From the cell containing the given text, extract its center point as (x, y) coordinate. 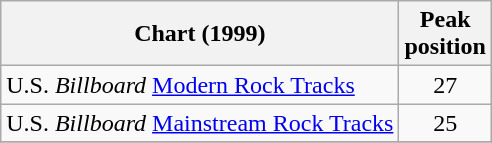
Chart (1999) (200, 34)
Peakposition (445, 34)
U.S. Billboard Modern Rock Tracks (200, 85)
25 (445, 123)
27 (445, 85)
U.S. Billboard Mainstream Rock Tracks (200, 123)
